Locate the cell with the specified text and output its [X, Y] center coordinate. 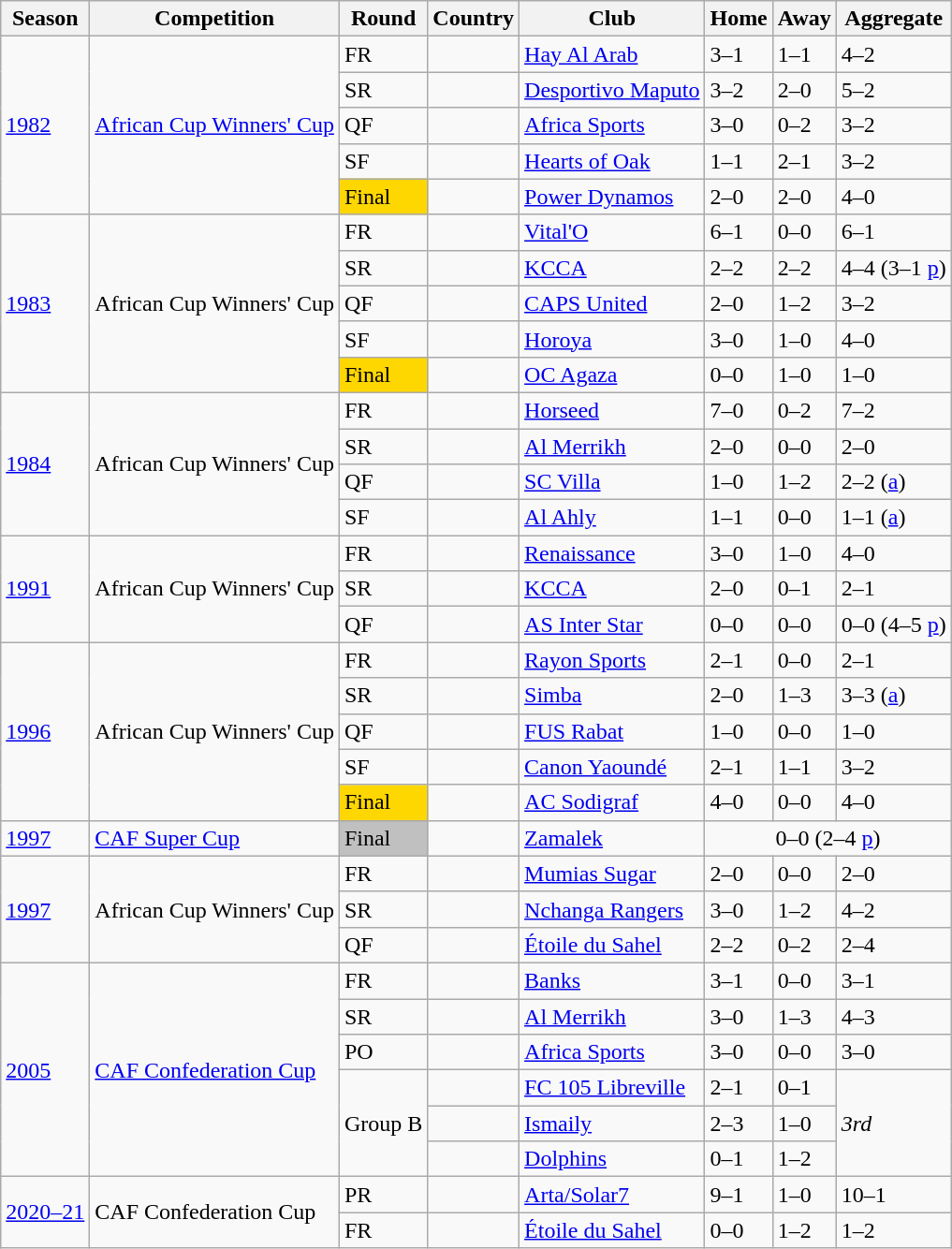
Rayon Sports [612, 660]
5–2 [893, 90]
Canon Yaoundé [612, 767]
3–3 (a) [893, 696]
Simba [612, 696]
Ismaily [612, 1124]
AC Sodigraf [612, 802]
Away [804, 19]
PO [383, 1052]
4–4 (3–1 p) [893, 268]
PR [383, 1195]
Hay Al Arab [612, 54]
Al Ahly [612, 518]
Zamalek [612, 838]
OC Agaza [612, 375]
3rd [893, 1124]
1996 [45, 731]
Club [612, 19]
7–0 [739, 410]
Nchanga Rangers [612, 909]
Desportivo Maputo [612, 90]
1991 [45, 589]
Competition [215, 19]
Group B [383, 1124]
AS Inter Star [612, 624]
10–1 [893, 1195]
Vital'O [612, 232]
Banks [612, 980]
2005 [45, 1069]
2–3 [739, 1124]
Season [45, 19]
0–0 (2–4 p) [828, 838]
Round [383, 19]
7–2 [893, 410]
9–1 [739, 1195]
CAPS United [612, 303]
1984 [45, 463]
Hearts of Oak [612, 161]
2–4 [893, 945]
2020–21 [45, 1212]
0–0 (4–5 p) [893, 624]
SC Villa [612, 482]
CAF Super Cup [215, 838]
Power Dynamos [612, 197]
FC 105 Libreville [612, 1088]
2–2 (a) [893, 482]
FUS Rabat [612, 731]
1–1 (a) [893, 518]
Home [739, 19]
Aggregate [893, 19]
Arta/Solar7 [612, 1195]
Mumias Sugar [612, 874]
1983 [45, 303]
4–3 [893, 1016]
Horseed [612, 410]
1982 [45, 125]
Horoya [612, 339]
Dolphins [612, 1159]
Country [474, 19]
Renaissance [612, 553]
